Provide the (x, y) coordinate of the cell's center where the given text is located.  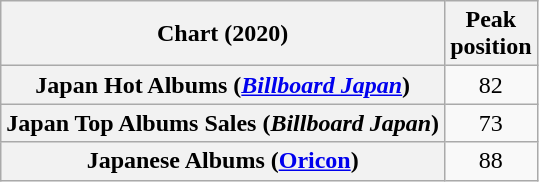
73 (491, 123)
88 (491, 161)
Japan Hot Albums (Billboard Japan) (223, 85)
Chart (2020) (223, 34)
Japan Top Albums Sales (Billboard Japan) (223, 123)
82 (491, 85)
Peakposition (491, 34)
Japanese Albums (Oricon) (223, 161)
